Capture the cell that displays the provided text and extract its [x, y] central coordinate. 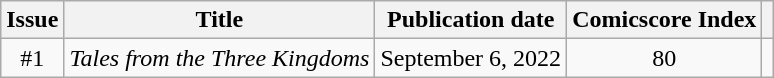
80 [664, 58]
Comicscore Index [664, 20]
Tales from the Three Kingdoms [220, 58]
Publication date [471, 20]
September 6, 2022 [471, 58]
Issue [32, 20]
#1 [32, 58]
Title [220, 20]
